Search for the cell housing the specified text and yield its [X, Y] center coordinate. 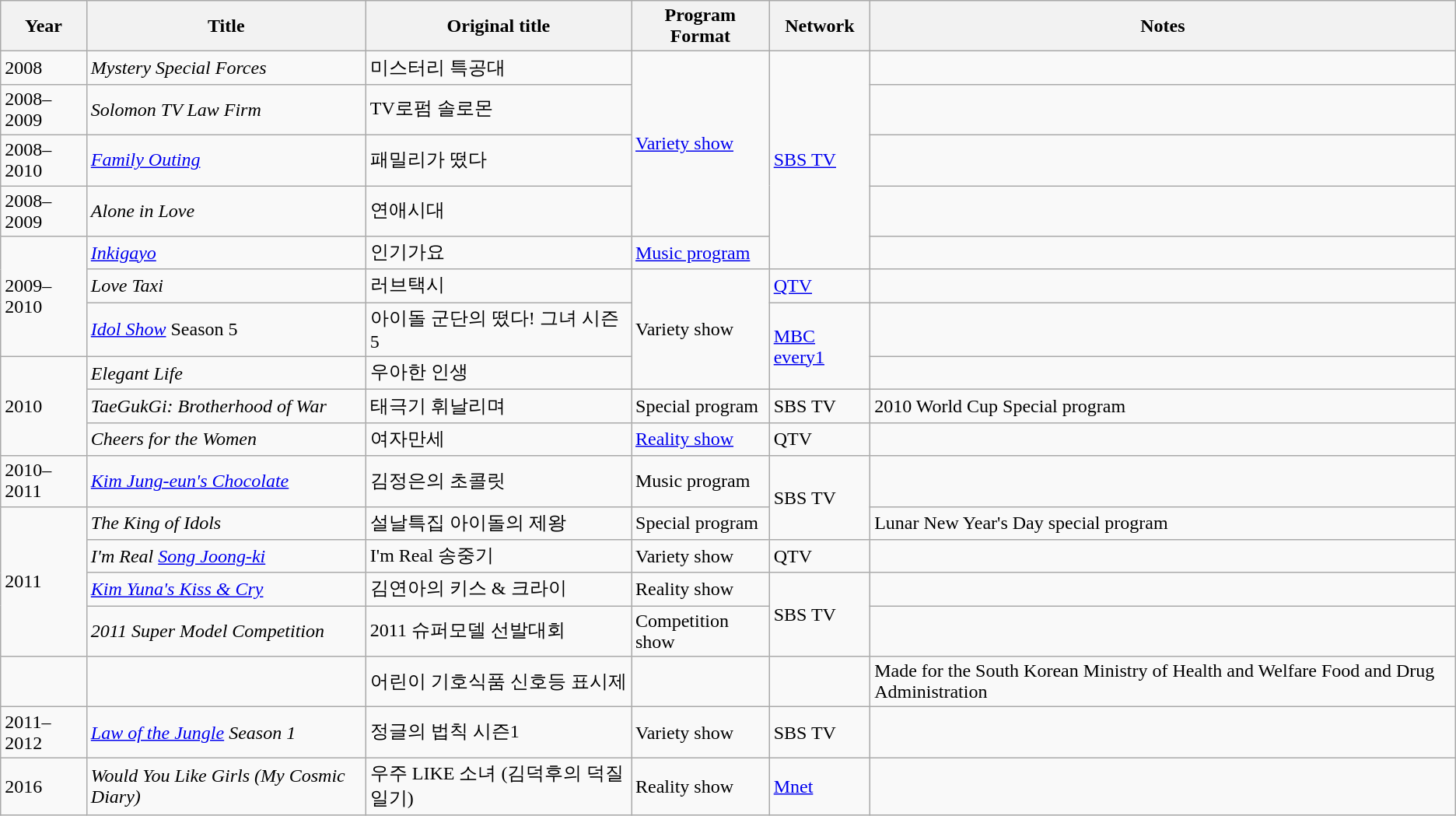
Year [44, 26]
2010 [44, 406]
Cheers for the Women [226, 439]
I'm Real Song Joong-ki [226, 557]
설날특집 아이돌의 제왕 [498, 523]
2011–2012 [44, 733]
TV로펌 솔로몬 [498, 109]
TaeGukGi: Brotherhood of War [226, 406]
2010 World Cup Special program [1164, 406]
Kim Yuna's Kiss & Cry [226, 590]
김연아의 키스 & 크라이 [498, 590]
아이돌 군단의 떴다! 그녀 시즌5 [498, 330]
우아한 인생 [498, 373]
Network [820, 26]
Kim Jung-eun's Chocolate [226, 481]
Idol Show Season 5 [226, 330]
2011 [44, 582]
Elegant Life [226, 373]
우주 LIKE 소녀 (김덕후의 덕질일기) [498, 786]
Title [226, 26]
2008 [44, 68]
Law of the Jungle Season 1 [226, 733]
Program Format [701, 26]
정글의 법칙 시즌1 [498, 733]
러브택시 [498, 286]
The King of Idols [226, 523]
2009–2010 [44, 297]
패밀리가 떴다 [498, 160]
Made for the South Korean Ministry of Health and Welfare Food and Drug Administration [1164, 681]
Alone in Love [226, 210]
Family Outing [226, 160]
2016 [44, 786]
Inkigayo [226, 254]
Original title [498, 26]
Lunar New Year's Day special program [1164, 523]
Competition show [701, 632]
Solomon TV Law Firm [226, 109]
Mystery Special Forces [226, 68]
Mnet [820, 786]
태극기 휘날리며 [498, 406]
MBC every1 [820, 346]
어린이 기호식품 신호등 표시제 [498, 681]
I'm Real 송중기 [498, 557]
Notes [1164, 26]
2011 Super Model Competition [226, 632]
김정은의 초콜릿 [498, 481]
2010–2011 [44, 481]
연애시대 [498, 210]
여자만세 [498, 439]
2008–2010 [44, 160]
미스터리 특공대 [498, 68]
인기가요 [498, 254]
Love Taxi [226, 286]
2011 슈퍼모델 선발대회 [498, 632]
Would You Like Girls (My Cosmic Diary) [226, 786]
